Scan for the cell matching the given text and deliver its (X, Y) coordinate at center. 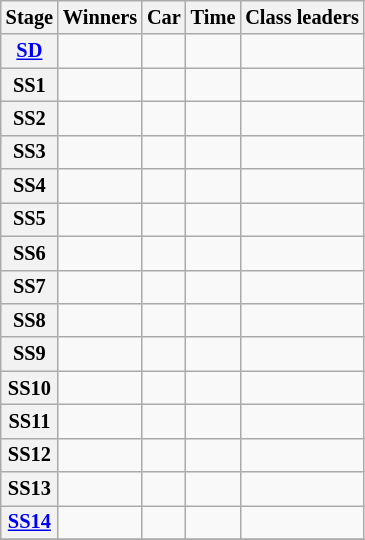
Winners (100, 17)
Car (164, 17)
SS6 (30, 253)
SS3 (30, 152)
SS1 (30, 85)
SS8 (30, 320)
SS14 (30, 522)
SS12 (30, 455)
SS4 (30, 186)
Stage (30, 17)
Class leaders (302, 17)
SS7 (30, 287)
Time (214, 17)
SS5 (30, 219)
SD (30, 51)
SS10 (30, 388)
SS11 (30, 421)
SS2 (30, 118)
SS13 (30, 489)
SS9 (30, 354)
